Capture the cell that displays the provided text and extract its (X, Y) central coordinate. 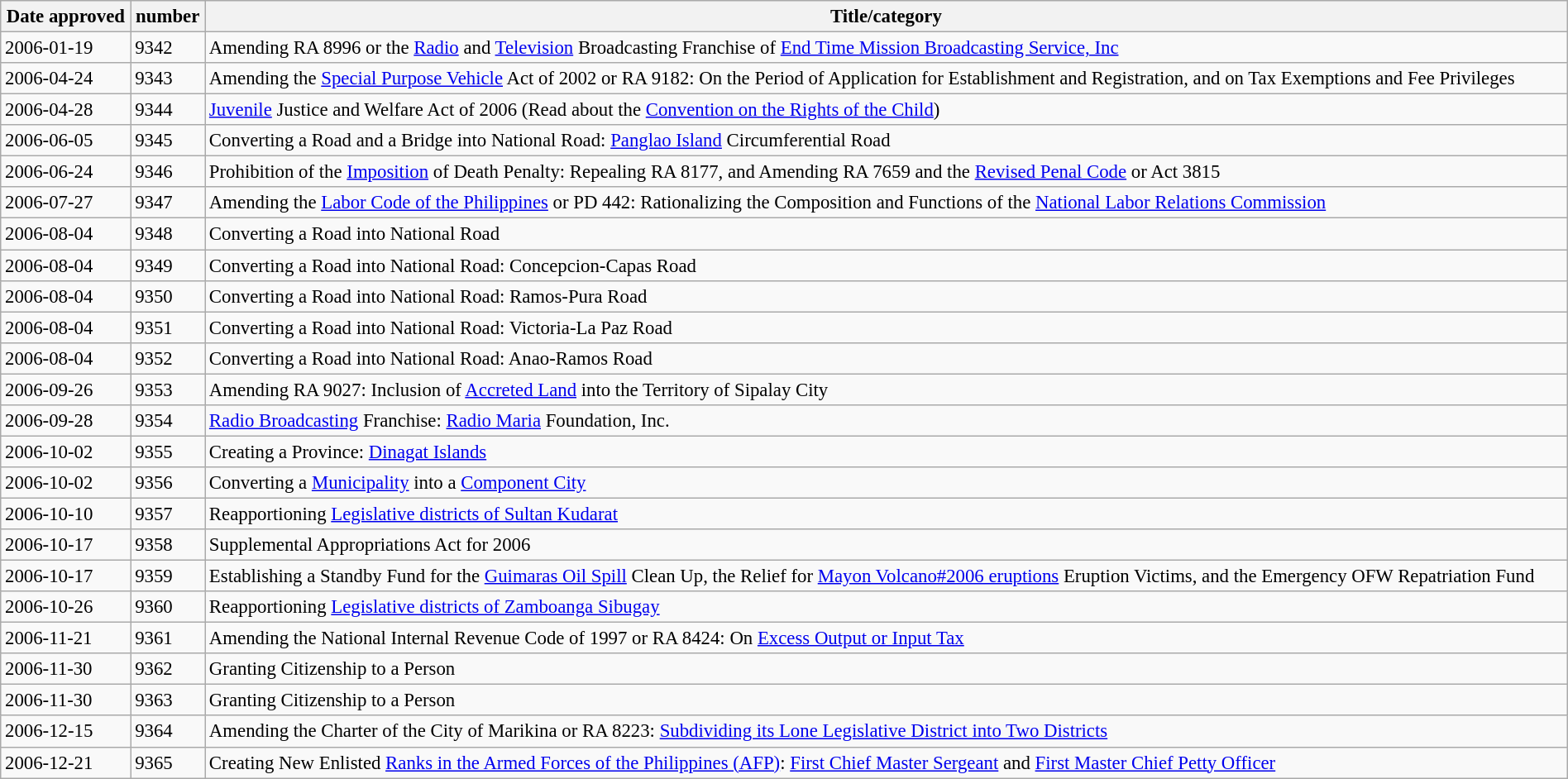
2006-12-15 (66, 732)
Converting a Road into National Road (887, 234)
2006-01-19 (66, 48)
2006-04-24 (66, 79)
number (168, 17)
9354 (168, 421)
9353 (168, 389)
Converting a Road into National Road: Ramos-Pura Road (887, 296)
Converting a Road into National Road: Victoria-La Paz Road (887, 327)
9360 (168, 607)
Juvenile Justice and Welfare Act of 2006 (Read about the Convention on the Rights of the Child) (887, 110)
Reapportioning Legislative districts of Sultan Kudarat (887, 514)
Converting a Road and a Bridge into National Road: Panglao Island Circumferential Road (887, 141)
9359 (168, 576)
9356 (168, 483)
9349 (168, 265)
9362 (168, 669)
2006-09-28 (66, 421)
Amending the Labor Code of the Philippines or PD 442: Rationalizing the Composition and Functions of the National Labor Relations Commission (887, 203)
Radio Broadcasting Franchise: Radio Maria Foundation, Inc. (887, 421)
Title/category (887, 17)
9365 (168, 762)
Supplemental Appropriations Act for 2006 (887, 545)
9357 (168, 514)
9352 (168, 358)
9343 (168, 79)
9344 (168, 110)
2006-11-21 (66, 638)
Amending the Charter of the City of Marikina or RA 8223: Subdividing its Lone Legislative District into Two Districts (887, 732)
9355 (168, 452)
2006-10-26 (66, 607)
Converting a Road into National Road: Anao-Ramos Road (887, 358)
9350 (168, 296)
Date approved (66, 17)
Amending RA 9027: Inclusion of Accreted Land into the Territory of Sipalay City (887, 389)
9363 (168, 700)
9358 (168, 545)
9351 (168, 327)
9347 (168, 203)
2006-04-28 (66, 110)
2006-06-24 (66, 172)
9342 (168, 48)
Converting a Road into National Road: Concepcion-Capas Road (887, 265)
Reapportioning Legislative districts of Zamboanga Sibugay (887, 607)
Creating a Province: Dinagat Islands (887, 452)
2006-07-27 (66, 203)
Amending RA 8996 or the Radio and Television Broadcasting Franchise of End Time Mission Broadcasting Service, Inc (887, 48)
Creating New Enlisted Ranks in the Armed Forces of the Philippines (AFP): First Chief Master Sergeant and First Master Chief Petty Officer (887, 762)
Prohibition of the Imposition of Death Penalty: Repealing RA 8177, and Amending RA 7659 and the Revised Penal Code or Act 3815 (887, 172)
2006-06-05 (66, 141)
Amending the National Internal Revenue Code of 1997 or RA 8424: On Excess Output or Input Tax (887, 638)
2006-09-26 (66, 389)
9348 (168, 234)
2006-10-10 (66, 514)
9361 (168, 638)
9345 (168, 141)
2006-12-21 (66, 762)
9364 (168, 732)
9346 (168, 172)
Converting a Municipality into a Component City (887, 483)
